Identify which cell holds the provided text, then report its (X, Y) central coordinate. 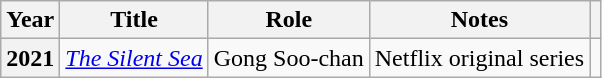
2021 (30, 58)
Year (30, 20)
Role (288, 20)
Netflix original series (479, 58)
The Silent Sea (134, 58)
Notes (479, 20)
Gong Soo-chan (288, 58)
Title (134, 20)
